From the cell containing the given text, extract its center point as (x, y) coordinate. 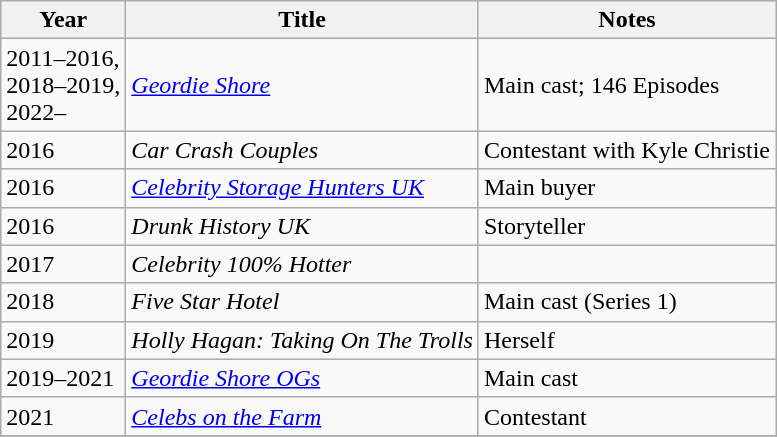
2019 (64, 340)
Car Crash Couples (302, 150)
Title (302, 20)
2017 (64, 264)
Main buyer (626, 188)
2018 (64, 302)
Celebs on the Farm (302, 416)
Celebrity Storage Hunters UK (302, 188)
Year (64, 20)
Contestant with Kyle Christie (626, 150)
Contestant (626, 416)
Storyteller (626, 226)
2011–2016, 2018–2019, 2022– (64, 85)
Herself (626, 340)
Main cast (Series 1) (626, 302)
Five Star Hotel (302, 302)
Geordie Shore (302, 85)
Holly Hagan: Taking On The Trolls (302, 340)
2021 (64, 416)
Main cast; 146 Episodes (626, 85)
Notes (626, 20)
Drunk History UK (302, 226)
Main cast (626, 378)
Geordie Shore OGs (302, 378)
2019–2021 (64, 378)
Celebrity 100% Hotter (302, 264)
